Pinpoint the cell where the given text exists, returning its [X, Y] midpoint coordinate. 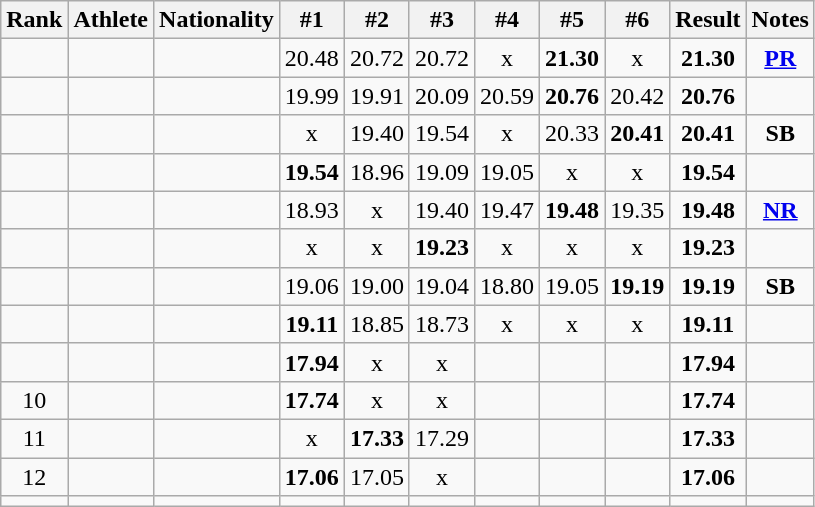
Nationality [217, 20]
19.99 [312, 96]
19.35 [638, 210]
20.09 [442, 96]
20.48 [312, 58]
#1 [312, 20]
20.59 [506, 96]
11 [34, 438]
#5 [572, 20]
Athlete [111, 20]
18.73 [442, 324]
#6 [638, 20]
19.04 [442, 286]
18.93 [312, 210]
18.96 [376, 172]
Rank [34, 20]
19.00 [376, 286]
NR [780, 210]
Notes [780, 20]
19.09 [442, 172]
#3 [442, 20]
12 [34, 477]
19.47 [506, 210]
#4 [506, 20]
PR [780, 58]
10 [34, 400]
17.29 [442, 438]
19.06 [312, 286]
19.91 [376, 96]
18.85 [376, 324]
17.05 [376, 477]
20.33 [572, 134]
#2 [376, 20]
Result [708, 20]
18.80 [506, 286]
20.42 [638, 96]
